Determine the [X, Y] coordinate at the center of the cell enclosing the given text.  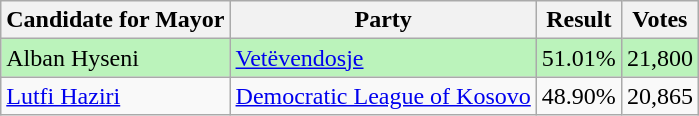
Vetëvendosje [383, 58]
Votes [660, 20]
21,800 [660, 58]
Party [383, 20]
Democratic League of Kosovo [383, 96]
20,865 [660, 96]
Lutfi Haziri [116, 96]
Candidate for Mayor [116, 20]
Alban Hyseni [116, 58]
Result [578, 20]
51.01% [578, 58]
48.90% [578, 96]
